Pinpoint the cell where the given text exists, returning its (x, y) midpoint coordinate. 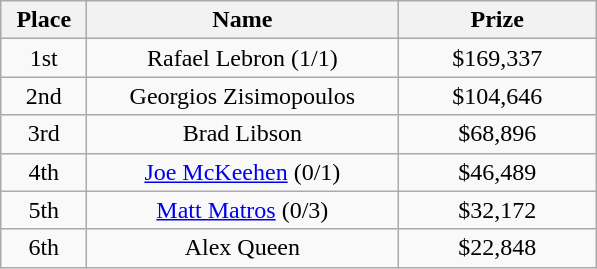
Name (242, 20)
$46,489 (498, 172)
$68,896 (498, 134)
Rafael Lebron (1/1) (242, 58)
$169,337 (498, 58)
Brad Libson (242, 134)
5th (44, 210)
Joe McKeehen (0/1) (242, 172)
Georgios Zisimopoulos (242, 96)
6th (44, 248)
Prize (498, 20)
$22,848 (498, 248)
$32,172 (498, 210)
4th (44, 172)
2nd (44, 96)
3rd (44, 134)
1st (44, 58)
Matt Matros (0/3) (242, 210)
Alex Queen (242, 248)
$104,646 (498, 96)
Place (44, 20)
